Pinpoint the cell where the given text exists, returning its [x, y] midpoint coordinate. 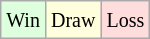
Win [24, 20]
Draw [72, 20]
Loss [126, 20]
